For the text-containing cell, return its midpoint in (x, y) coordinate format. 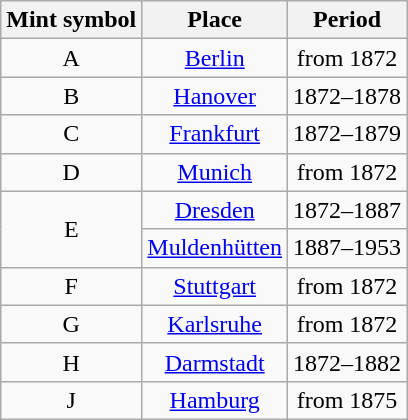
B (72, 96)
Mint symbol (72, 20)
J (72, 400)
Munich (215, 172)
1872–1879 (348, 134)
Place (215, 20)
D (72, 172)
Darmstadt (215, 362)
Muldenhütten (215, 248)
Frankfurt (215, 134)
Dresden (215, 210)
Stuttgart (215, 286)
from 1875 (348, 400)
1887–1953 (348, 248)
1872–1878 (348, 96)
Berlin (215, 58)
E (72, 229)
A (72, 58)
C (72, 134)
Karlsruhe (215, 324)
Hamburg (215, 400)
1872–1887 (348, 210)
F (72, 286)
G (72, 324)
Hanover (215, 96)
Period (348, 20)
1872–1882 (348, 362)
H (72, 362)
